Capture the cell that displays the provided text and extract its [x, y] central coordinate. 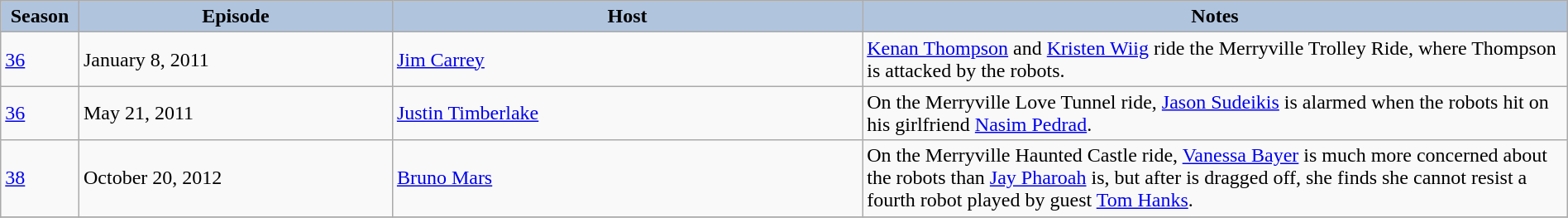
38 [40, 178]
May 21, 2011 [235, 113]
October 20, 2012 [235, 178]
Season [40, 17]
January 8, 2011 [235, 60]
Justin Timberlake [627, 113]
Kenan Thompson and Kristen Wiig ride the Merryville Trolley Ride, where Thompson is attacked by the robots. [1216, 60]
Jim Carrey [627, 60]
Bruno Mars [627, 178]
Host [627, 17]
Notes [1216, 17]
On the Merryville Love Tunnel ride, Jason Sudeikis is alarmed when the robots hit on his girlfriend Nasim Pedrad. [1216, 113]
Episode [235, 17]
